Output the (X, Y) coordinate of the center of the cell containing the given text.  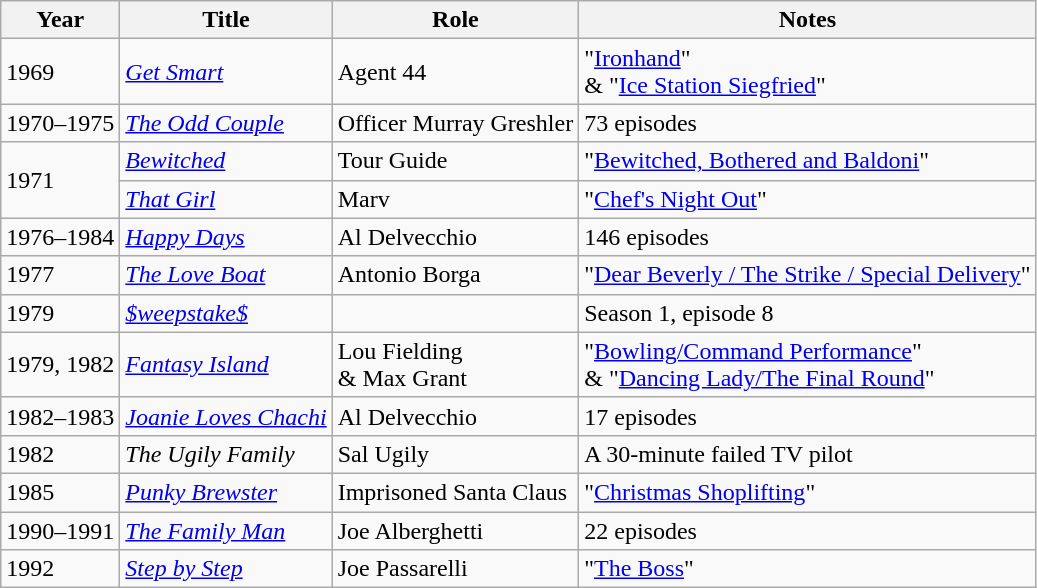
Happy Days (226, 237)
Role (456, 20)
Year (60, 20)
Get Smart (226, 72)
Sal Ugily (456, 454)
Antonio Borga (456, 275)
That Girl (226, 199)
1992 (60, 569)
"Christmas Shoplifting" (808, 492)
Notes (808, 20)
"Ironhand" & "Ice Station Siegfried" (808, 72)
Agent 44 (456, 72)
"Bewitched, Bothered and Baldoni" (808, 161)
Joanie Loves Chachi (226, 416)
1982–1983 (60, 416)
Bewitched (226, 161)
"Chef's Night Out" (808, 199)
"Bowling/Command Performance"& "Dancing Lady/The Final Round" (808, 364)
73 episodes (808, 123)
1985 (60, 492)
Joe Alberghetti (456, 531)
1976–1984 (60, 237)
22 episodes (808, 531)
1971 (60, 180)
Imprisoned Santa Claus (456, 492)
Lou Fielding & Max Grant (456, 364)
Officer Murray Greshler (456, 123)
1969 (60, 72)
The Ugily Family (226, 454)
"Dear Beverly / The Strike / Special Delivery" (808, 275)
1990–1991 (60, 531)
Step by Step (226, 569)
Title (226, 20)
1977 (60, 275)
1979, 1982 (60, 364)
1979 (60, 313)
146 episodes (808, 237)
1970–1975 (60, 123)
Season 1, episode 8 (808, 313)
Joe Passarelli (456, 569)
Fantasy Island (226, 364)
Tour Guide (456, 161)
$weepstake$ (226, 313)
"The Boss" (808, 569)
17 episodes (808, 416)
The Family Man (226, 531)
A 30-minute failed TV pilot (808, 454)
The Odd Couple (226, 123)
Punky Brewster (226, 492)
The Love Boat (226, 275)
Marv (456, 199)
1982 (60, 454)
